Determine the (x, y) coordinate at the center of the cell enclosing the given text.  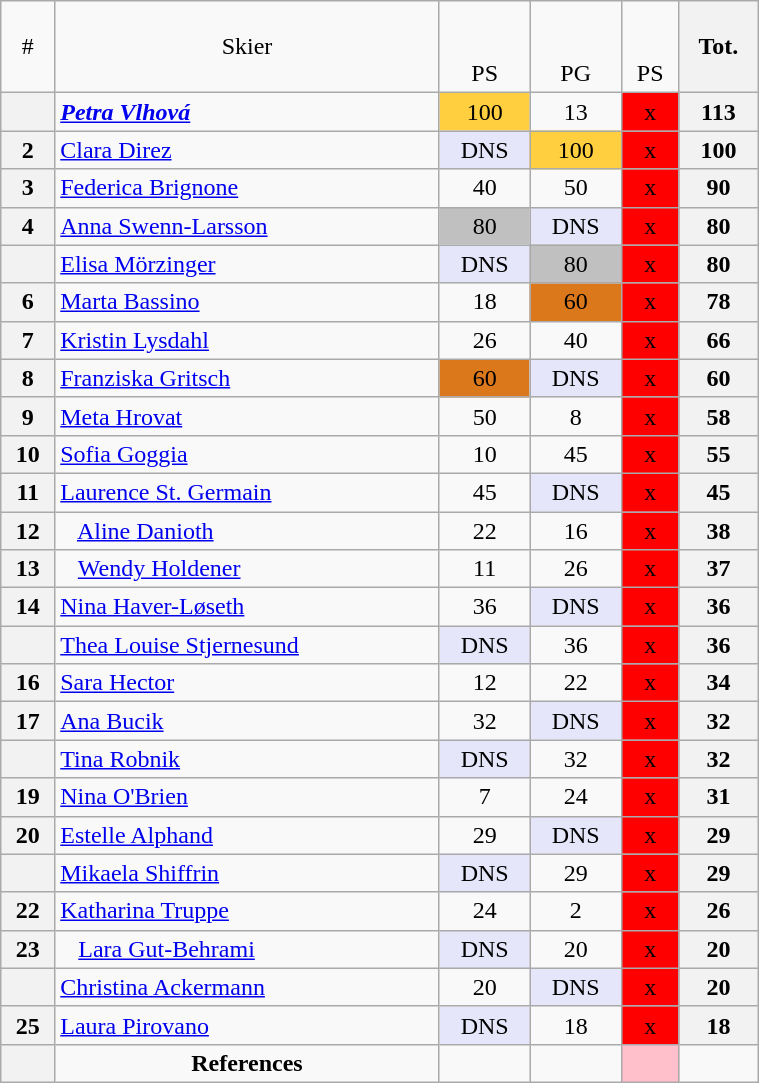
23 (28, 949)
6 (28, 302)
34 (718, 683)
Meta Hrovat (247, 416)
90 (718, 188)
14 (28, 607)
Skier (247, 47)
Aline Danioth (247, 531)
31 (718, 797)
Laurence St. Germain (247, 492)
Marta Bassino (247, 302)
Elisa Mörzinger (247, 264)
Federica Brignone (247, 188)
Wendy Holdener (247, 569)
Nina Haver-Løseth (247, 607)
3 (28, 188)
Christina Ackermann (247, 987)
Petra Vlhová (247, 112)
References (247, 1063)
113 (718, 112)
78 (718, 302)
PG (576, 47)
Ana Bucik (247, 721)
37 (718, 569)
Clara Direz (247, 150)
4 (28, 226)
Franziska Gritsch (247, 378)
Sofia Goggia (247, 454)
Tot. (718, 47)
Mikaela Shiffrin (247, 873)
19 (28, 797)
# (28, 47)
Estelle Alphand (247, 835)
9 (28, 416)
Tina Robnik (247, 759)
Lara Gut-Behrami (247, 949)
Katharina Truppe (247, 911)
Laura Pirovano (247, 1025)
Anna Swenn-Larsson (247, 226)
66 (718, 340)
25 (28, 1025)
Sara Hector (247, 683)
Nina O'Brien (247, 797)
55 (718, 454)
38 (718, 531)
Thea Louise Stjernesund (247, 645)
58 (718, 416)
Kristin Lysdahl (247, 340)
17 (28, 721)
